Output the (x, y) coordinate of the center of the cell containing the given text.  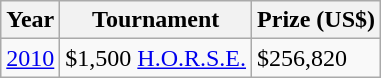
2010 (30, 58)
Prize (US$) (316, 20)
Year (30, 20)
$256,820 (316, 58)
Tournament (156, 20)
$1,500 H.O.R.S.E. (156, 58)
